Search for the cell housing the specified text and yield its [X, Y] center coordinate. 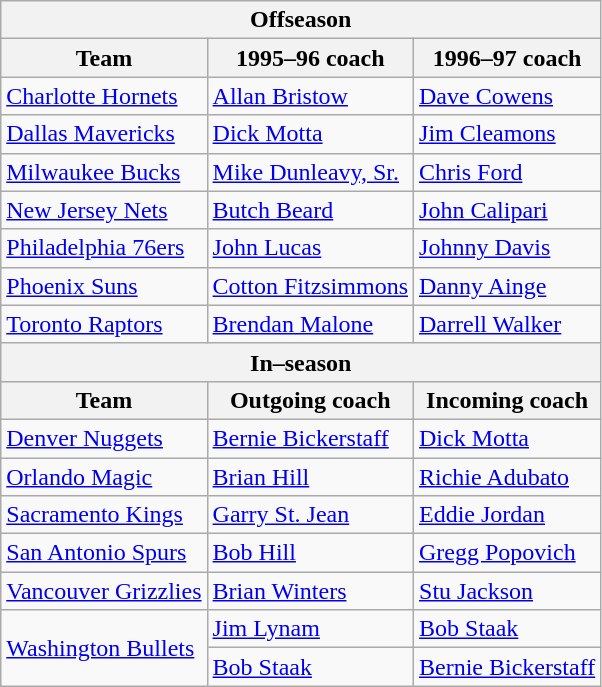
Danny Ainge [508, 286]
Toronto Raptors [104, 324]
Brian Hill [310, 477]
Dallas Mavericks [104, 134]
Milwaukee Bucks [104, 172]
Stu Jackson [508, 591]
Allan Bristow [310, 96]
Philadelphia 76ers [104, 248]
Phoenix Suns [104, 286]
Sacramento Kings [104, 515]
John Lucas [310, 248]
Jim Cleamons [508, 134]
Bob Hill [310, 553]
Orlando Magic [104, 477]
New Jersey Nets [104, 210]
Vancouver Grizzlies [104, 591]
Jim Lynam [310, 629]
Gregg Popovich [508, 553]
Cotton Fitzsimmons [310, 286]
Dave Cowens [508, 96]
In–season [301, 362]
Garry St. Jean [310, 515]
Offseason [301, 20]
Mike Dunleavy, Sr. [310, 172]
Brendan Malone [310, 324]
John Calipari [508, 210]
San Antonio Spurs [104, 553]
Eddie Jordan [508, 515]
Brian Winters [310, 591]
Darrell Walker [508, 324]
Butch Beard [310, 210]
1995–96 coach [310, 58]
Richie Adubato [508, 477]
Johnny Davis [508, 248]
Chris Ford [508, 172]
Charlotte Hornets [104, 96]
Washington Bullets [104, 648]
Incoming coach [508, 400]
Denver Nuggets [104, 438]
1996–97 coach [508, 58]
Outgoing coach [310, 400]
